Detect which cell encompasses the target text, then output its (x, y) center coordinate. 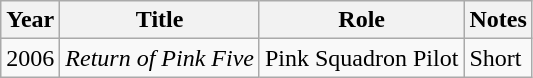
Pink Squadron Pilot (361, 58)
Return of Pink Five (160, 58)
Short (498, 58)
Role (361, 20)
Title (160, 20)
Notes (498, 20)
2006 (30, 58)
Year (30, 20)
